From the cell containing the given text, extract its center point as [X, Y] coordinate. 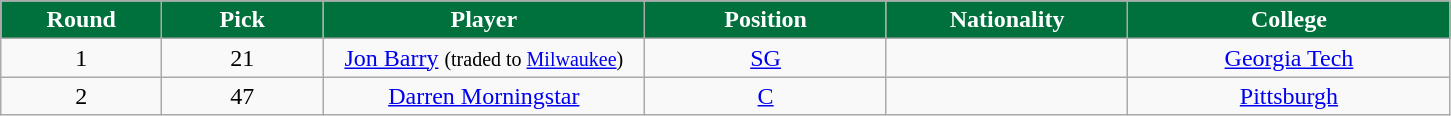
Nationality [1007, 20]
College [1289, 20]
Jon Barry (traded to Milwaukee) [484, 58]
SG [766, 58]
Pick [242, 20]
Position [766, 20]
1 [82, 58]
C [766, 96]
Round [82, 20]
Darren Morningstar [484, 96]
Pittsburgh [1289, 96]
21 [242, 58]
Georgia Tech [1289, 58]
47 [242, 96]
2 [82, 96]
Player [484, 20]
